Extract the (x, y) coordinate from the center of the cell holding the provided text.  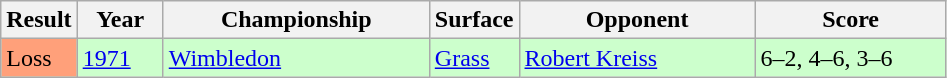
Score (850, 20)
Loss (39, 58)
Opponent (637, 20)
6–2, 4–6, 3–6 (850, 58)
Championship (296, 20)
1971 (120, 58)
Year (120, 20)
Surface (474, 20)
Grass (474, 58)
Result (39, 20)
Robert Kreiss (637, 58)
Wimbledon (296, 58)
